Extract the [X, Y] coordinate from the center of the cell holding the provided text.  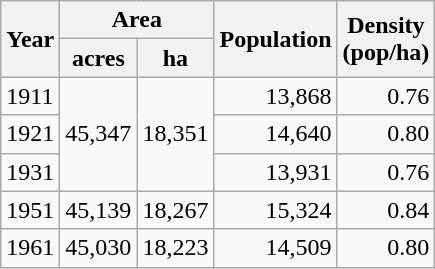
45,139 [98, 210]
1921 [30, 134]
Population [276, 39]
1951 [30, 210]
14,509 [276, 248]
14,640 [276, 134]
Density(pop/ha) [386, 39]
1931 [30, 172]
Area [137, 20]
ha [176, 58]
45,030 [98, 248]
acres [98, 58]
15,324 [276, 210]
18,223 [176, 248]
1961 [30, 248]
1911 [30, 96]
18,351 [176, 134]
13,868 [276, 96]
0.84 [386, 210]
45,347 [98, 134]
13,931 [276, 172]
Year [30, 39]
18,267 [176, 210]
